From the cell containing the given text, extract its center point as (X, Y) coordinate. 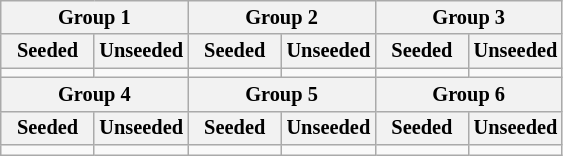
Group 3 (468, 17)
Group 1 (94, 17)
Group 6 (468, 94)
Group 2 (282, 17)
Group 5 (282, 94)
Group 4 (94, 94)
